Scan for the cell matching the given text and deliver its (X, Y) coordinate at center. 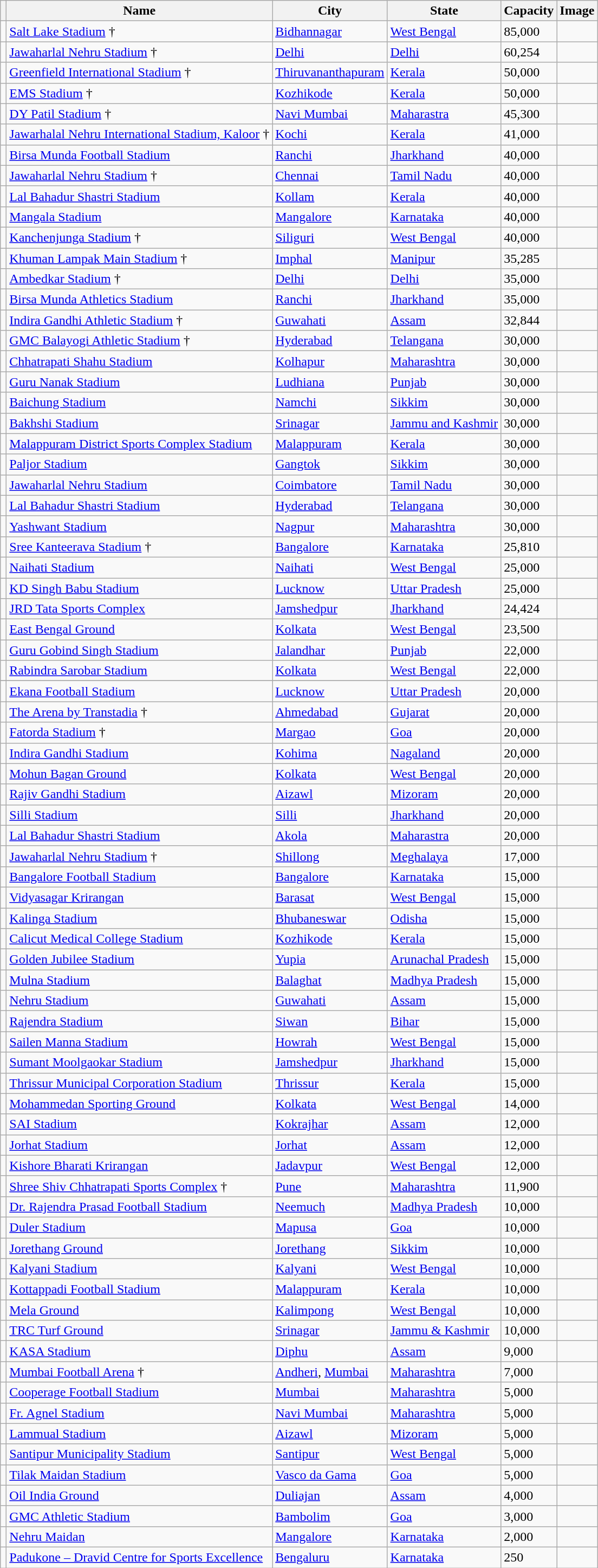
Siwan (330, 1021)
Namchi (330, 403)
East Bengal Ground (140, 630)
Odisha (444, 918)
Rajendra Stadium (140, 1021)
City (330, 11)
Jorethang (330, 1248)
Kalyani Stadium (140, 1269)
Jorhat (330, 1145)
Kottappadi Football Stadium (140, 1290)
State (444, 11)
Vidyasagar Krirangan (140, 897)
Shillong (330, 856)
Bangalore Football Stadium (140, 877)
23,500 (529, 630)
85,000 (529, 31)
Duler Stadium (140, 1227)
Chennai (330, 176)
Calicut Medical College Stadium (140, 939)
KD Singh Babu Stadium (140, 588)
Bidhannagar (330, 31)
35,285 (529, 258)
Ahmedabad (330, 712)
Sree Kanteerava Stadium † (140, 547)
Birsa Munda Football Stadium (140, 155)
Kishore Bharati Krirangan (140, 1165)
Nehru Stadium (140, 1001)
Barasat (330, 897)
Silli (330, 815)
TRC Turf Ground (140, 1331)
Gujarat (444, 712)
Coimbatore (330, 485)
Cooperage Football Stadium (140, 1392)
Kalimpong (330, 1310)
Padukone – Dravid Centre for Sports Excellence (140, 1557)
Jadavpur (330, 1165)
Mangala Stadium (140, 217)
Thrissur Municipal Corporation Stadium (140, 1083)
Jawaharlal Nehru Stadium (140, 485)
Ambedkar Stadium † (140, 279)
11,900 (529, 1186)
Shree Shiv Chhatrapati Sports Complex † (140, 1186)
Andheri, Mumbai (330, 1372)
Nehru Maidan (140, 1537)
Guru Nanak Stadium (140, 382)
Khuman Lampak Main Stadium † (140, 258)
Arunachal Pradesh (444, 960)
Mumbai Football Arena † (140, 1372)
Manipur (444, 258)
Mela Ground (140, 1310)
Mulna Stadium (140, 980)
Santipur (330, 1454)
Jorhat Stadium (140, 1145)
Kolhapur (330, 361)
Capacity (529, 11)
9,000 (529, 1351)
17,000 (529, 856)
250 (529, 1557)
Sumant Moolgaokar Stadium (140, 1062)
Baichung Stadium (140, 403)
Tilak Maidan Stadium (140, 1475)
Thiruvananthapuram (330, 73)
3,000 (529, 1516)
Name (140, 11)
Lammual Stadium (140, 1434)
2,000 (529, 1537)
Mumbai (330, 1392)
Silli Stadium (140, 815)
14,000 (529, 1104)
Diphu (330, 1351)
Mapusa (330, 1227)
Indira Gandhi Athletic Stadium † (140, 320)
Thrissur (330, 1083)
Fatorda Stadium † (140, 733)
Kochi (330, 134)
Jammu and Kashmir (444, 423)
Image (577, 11)
Jawarhalal Nehru International Stadium, Kaloor † (140, 134)
JRD Tata Sports Complex (140, 609)
DY Patil Stadium † (140, 114)
Mohun Bagan Ground (140, 774)
Akola (330, 835)
SAI Stadium (140, 1124)
Golden Jubilee Stadium (140, 960)
Birsa Munda Athletics Stadium (140, 300)
Bhubaneswar (330, 918)
Jorethang Ground (140, 1248)
Kalinga Stadium (140, 918)
4,000 (529, 1495)
Howrah (330, 1042)
Ekana Football Stadium (140, 691)
Bihar (444, 1021)
Kalyani (330, 1269)
Neemuch (330, 1207)
Jammu & Kashmir (444, 1331)
7,000 (529, 1372)
Paljor Stadium (140, 464)
Bambolim (330, 1516)
Yupia (330, 960)
Bengaluru (330, 1557)
Meghalaya (444, 856)
24,424 (529, 609)
Santipur Municipality Stadium (140, 1454)
Pune (330, 1186)
25,810 (529, 547)
Duliajan (330, 1495)
Chhatrapati Shahu Stadium (140, 361)
Yashwant Stadium (140, 526)
Oil India Ground (140, 1495)
Naihati Stadium (140, 567)
KASA Stadium (140, 1351)
Kokrajhar (330, 1124)
45,300 (529, 114)
Siliguri (330, 237)
Salt Lake Stadium † (140, 31)
Nagpur (330, 526)
Kollam (330, 196)
Kanchenjunga Stadium † (140, 237)
Greenfield International Stadium † (140, 73)
Imphal (330, 258)
Bakhshi Stadium (140, 423)
41,000 (529, 134)
Nagaland (444, 753)
GMC Athletic Stadium (140, 1516)
Indira Gandhi Stadium (140, 753)
Sailen Manna Stadium (140, 1042)
60,254 (529, 52)
Margao (330, 733)
GMC Balayogi Athletic Stadium † (140, 341)
Gangtok (330, 464)
Dr. Rajendra Prasad Football Stadium (140, 1207)
Vasco da Gama (330, 1475)
Kohima (330, 753)
Balaghat (330, 980)
Rajiv Gandhi Stadium (140, 794)
EMS Stadium † (140, 93)
Naihati (330, 567)
Guru Gobind Singh Stadium (140, 650)
Malappuram District Sports Complex Stadium (140, 444)
Mohammedan Sporting Ground (140, 1104)
The Arena by Transtadia † (140, 712)
Rabindra Sarobar Stadium (140, 671)
32,844 (529, 320)
Jalandhar (330, 650)
Ludhiana (330, 382)
Fr. Agnel Stadium (140, 1413)
